Search for the cell housing the specified text and yield its (X, Y) center coordinate. 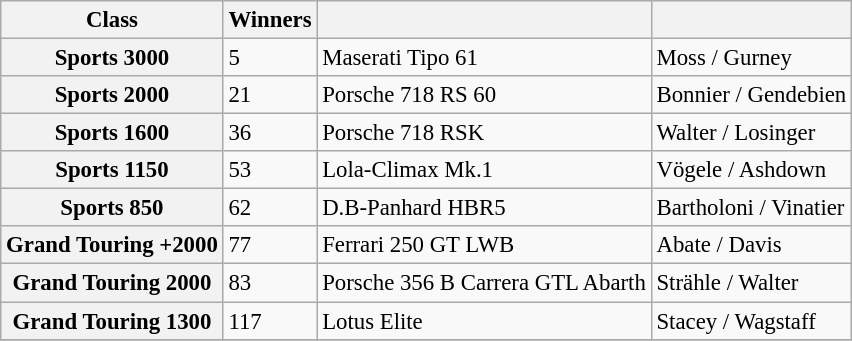
D.B-Panhard HBR5 (484, 208)
Porsche 718 RSK (484, 133)
Bonnier / Gendebien (751, 95)
Stacey / Wagstaff (751, 321)
Ferrari 250 GT LWB (484, 245)
Winners (270, 20)
Abate / Davis (751, 245)
21 (270, 95)
Sports 3000 (112, 58)
Bartholoni / Vinatier (751, 208)
Sports 2000 (112, 95)
77 (270, 245)
Grand Touring 2000 (112, 283)
Grand Touring 1300 (112, 321)
Walter / Losinger (751, 133)
Porsche 356 B Carrera GTL Abarth (484, 283)
Porsche 718 RS 60 (484, 95)
62 (270, 208)
Sports 1150 (112, 170)
83 (270, 283)
36 (270, 133)
Moss / Gurney (751, 58)
5 (270, 58)
Lotus Elite (484, 321)
Lola-Climax Mk.1 (484, 170)
Grand Touring +2000 (112, 245)
Sports 1600 (112, 133)
Strähle / Walter (751, 283)
Class (112, 20)
Vögele / Ashdown (751, 170)
Sports 850 (112, 208)
53 (270, 170)
117 (270, 321)
Maserati Tipo 61 (484, 58)
